Detect which cell encompasses the target text, then output its (X, Y) center coordinate. 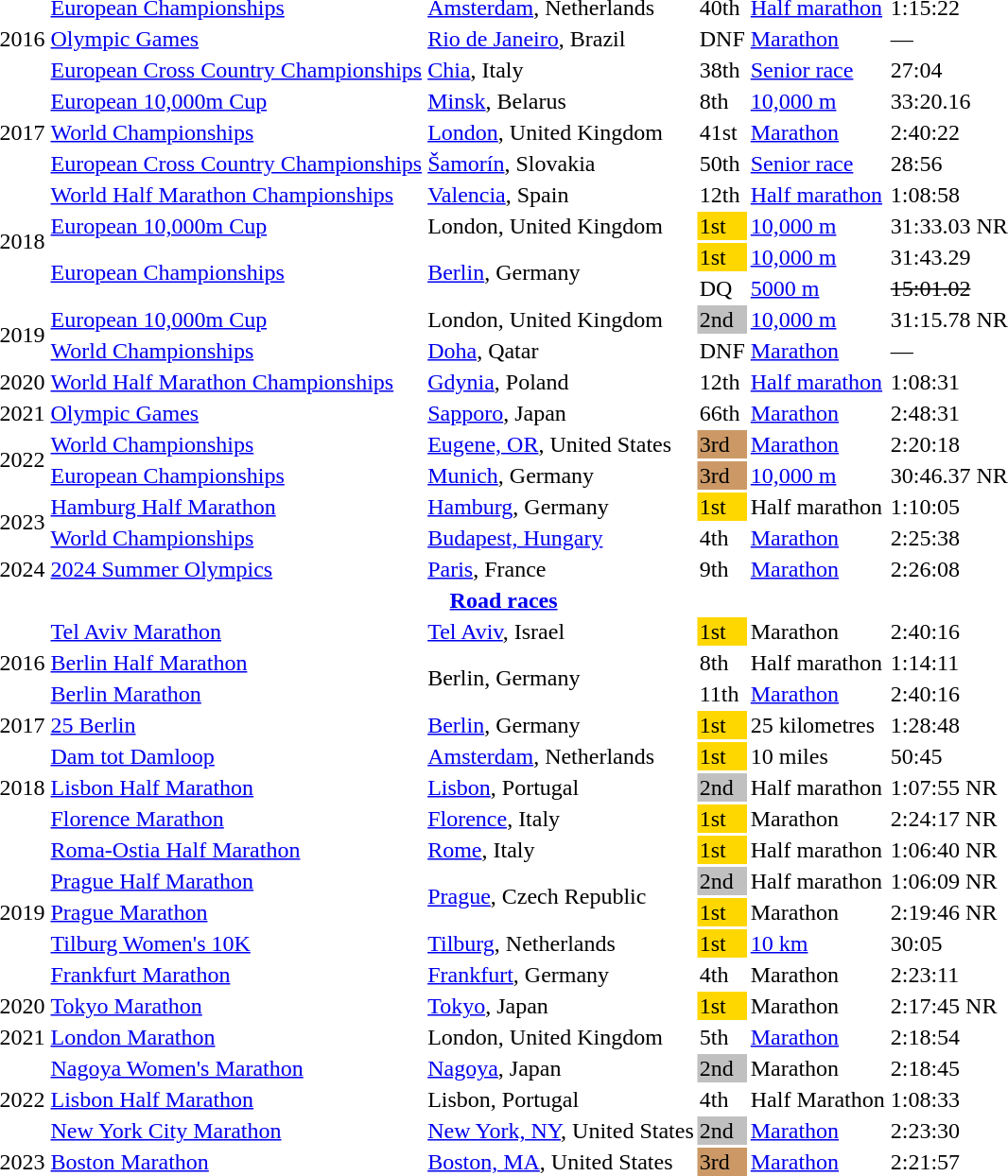
Frankfurt Marathon (236, 975)
Gdynia, Poland (562, 382)
Berlin Half Marathon (236, 663)
Nagoya, Japan (562, 1068)
Rome, Italy (562, 850)
10 miles (817, 756)
New York, NY, United States (562, 1131)
Amsterdam, Netherlands (562, 756)
Boston, MA, United States (562, 1162)
Frankfurt, Germany (562, 975)
Tilburg Women's 10K (236, 943)
Rio de Janeiro, Brazil (562, 39)
Paris, France (562, 569)
Valencia, Spain (562, 195)
11th (722, 694)
9th (722, 569)
5000 m (817, 288)
2024 Summer Olympics (236, 569)
Prague Marathon (236, 912)
Tokyo, Japan (562, 1006)
Chia, Italy (562, 70)
Nagoya Women's Marathon (236, 1068)
38th (722, 70)
Berlin Marathon (236, 694)
Munich, Germany (562, 476)
10 km (817, 943)
Florence Marathon (236, 819)
Tel Aviv Marathon (236, 631)
Prague, Czech Republic (562, 896)
Boston Marathon (236, 1162)
Florence, Italy (562, 819)
Half Marathon (817, 1099)
50th (722, 164)
Minsk, Belarus (562, 101)
Tokyo Marathon (236, 1006)
Budapest, Hungary (562, 538)
25 Berlin (236, 725)
Tel Aviv, Israel (562, 631)
5th (722, 1037)
London Marathon (236, 1037)
Dam tot Damloop (236, 756)
Hamburg Half Marathon (236, 507)
Šamorín, Slovakia (562, 164)
Eugene, OR, United States (562, 444)
66th (722, 413)
Roma-Ostia Half Marathon (236, 850)
Tilburg, Netherlands (562, 943)
New York City Marathon (236, 1131)
DQ (722, 288)
Hamburg, Germany (562, 507)
Sapporo, Japan (562, 413)
Prague Half Marathon (236, 881)
Doha, Qatar (562, 351)
25 kilometres (817, 725)
41st (722, 132)
